Search for the cell housing the specified text and yield its [x, y] center coordinate. 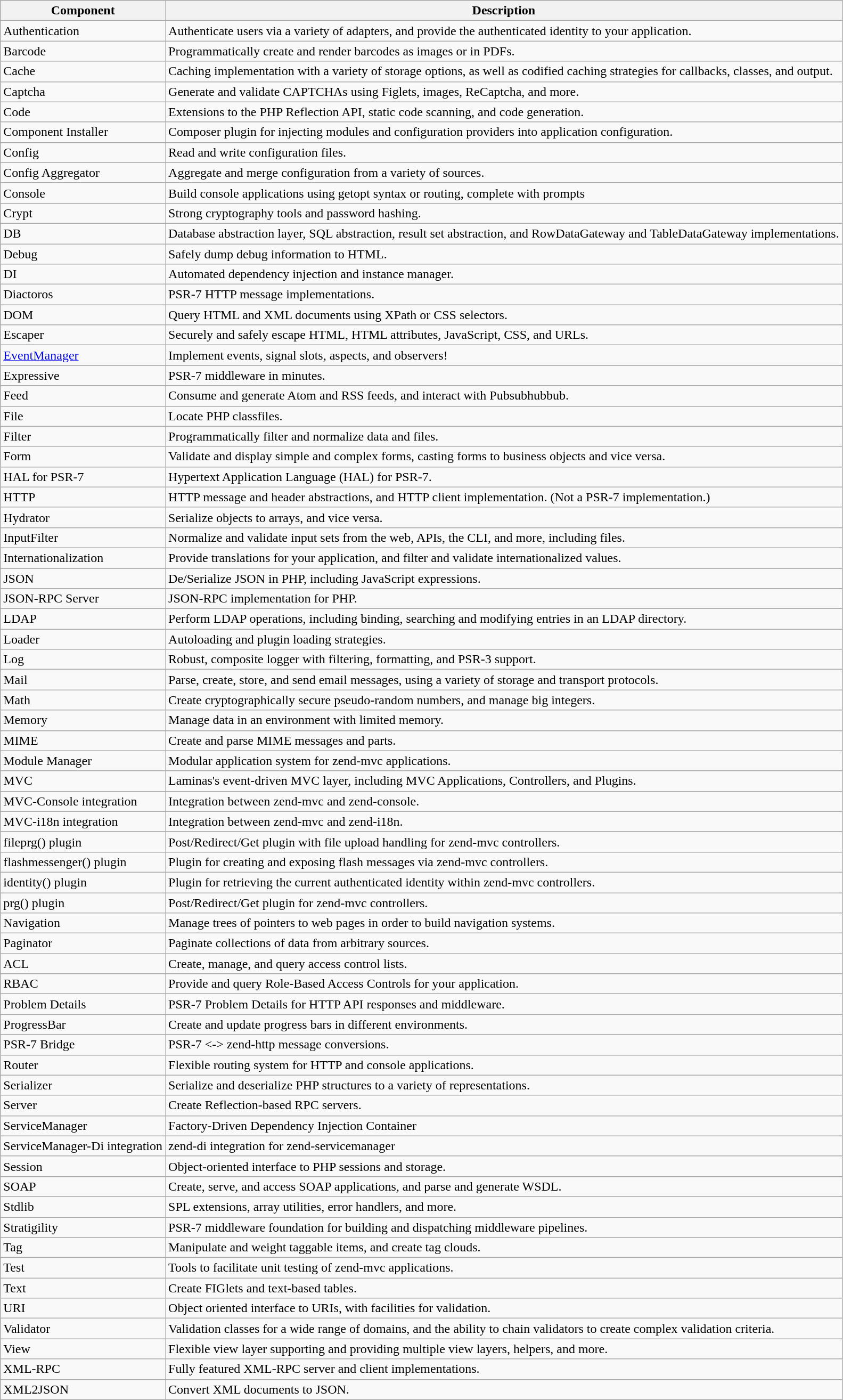
Create and parse MIME messages and parts. [504, 740]
SPL extensions, array utilities, error handlers, and more. [504, 1207]
Tools to facilitate unit testing of zend-mvc applications. [504, 1268]
prg() plugin [83, 903]
PSR-7 HTTP message implementations. [504, 295]
Post/Redirect/Get plugin for zend-mvc controllers. [504, 903]
Create Reflection-based RPC servers. [504, 1105]
Programmatically create and render barcodes as images or in PDFs. [504, 51]
Object oriented interface to URIs, with facilities for validation. [504, 1308]
Stratigility [83, 1227]
Manipulate and weight taggable items, and create tag clouds. [504, 1248]
Description [504, 11]
Perform LDAP operations, including binding, searching and modifying entries in an LDAP directory. [504, 619]
Crypt [83, 213]
Flexible routing system for HTTP and console applications. [504, 1065]
Authenticate users via a variety of adapters, and provide the authenticated identity to your application. [504, 31]
Read and write configuration files. [504, 152]
Authentication [83, 31]
Locate PHP classfiles. [504, 416]
PSR-7 middleware foundation for building and dispatching middleware pipelines. [504, 1227]
Component [83, 11]
Extensions to the PHP Reflection API, static code scanning, and code generation. [504, 112]
Programmatically filter and normalize data and files. [504, 436]
LDAP [83, 619]
Validation classes for a wide range of domains, and the ability to chain validators to create complex validation criteria. [504, 1329]
flashmessenger() plugin [83, 862]
DOM [83, 315]
Manage data in an environment with limited memory. [504, 720]
PSR-7 Problem Details for HTTP API responses and middleware. [504, 1004]
Math [83, 700]
Implement events, signal slots, aspects, and observers! [504, 355]
Validate and display simple and complex forms, casting forms to business objects and vice versa. [504, 457]
Create, serve, and access SOAP applications, and parse and generate WSDL. [504, 1186]
Router [83, 1065]
SOAP [83, 1186]
Flexible view layer supporting and providing multiple view layers, helpers, and more. [504, 1349]
Memory [83, 720]
Escaper [83, 335]
Internationalization [83, 558]
fileprg() plugin [83, 842]
Factory-Driven Dependency Injection Container [504, 1126]
De/Serialize JSON in PHP, including JavaScript expressions. [504, 578]
Config [83, 152]
Navigation [83, 923]
Provide translations for your application, and filter and validate internationalized values. [504, 558]
Feed [83, 396]
DB [83, 233]
MVC-Console integration [83, 801]
Automated dependency injection and instance manager. [504, 274]
Post/Redirect/Get plugin with file upload handling for zend-mvc controllers. [504, 842]
Robust, composite logger with filtering, formatting, and PSR-3 support. [504, 660]
Expressive [83, 376]
XML2JSON [83, 1389]
Filter [83, 436]
Object-oriented interface to PHP sessions and storage. [504, 1166]
Fully featured XML-RPC server and client implementations. [504, 1369]
Code [83, 112]
Server [83, 1105]
MIME [83, 740]
EventManager [83, 355]
JSON-RPC Server [83, 599]
Console [83, 193]
ProgressBar [83, 1024]
File [83, 416]
Modular application system for zend-mvc applications. [504, 761]
Create FIGlets and text-based tables. [504, 1288]
Create, manage, and query access control lists. [504, 964]
MVC-i18n integration [83, 821]
Strong cryptography tools and password hashing. [504, 213]
Component Installer [83, 132]
ServiceManager-Di integration [83, 1146]
Autoloading and plugin loading strategies. [504, 639]
Cache [83, 71]
URI [83, 1308]
PSR-7 <-> zend-http message conversions. [504, 1045]
Validator [83, 1329]
Plugin for retrieving the current authenticated identity within zend-mvc controllers. [504, 882]
Build console applications using getopt syntax or routing, complete with prompts [504, 193]
Integration between zend-mvc and zend-console. [504, 801]
HTTP message and header abstractions, and HTTP client implementation. (Not a PSR-7 implementation.) [504, 497]
Problem Details [83, 1004]
HAL for PSR-7 [83, 477]
Generate and validate CAPTCHAs using Figlets, images, ReCaptcha, and more. [504, 92]
Caching implementation with a variety of storage options, as well as codified caching strategies for callbacks, classes, and output. [504, 71]
Barcode [83, 51]
Paginate collections of data from arbitrary sources. [504, 943]
Convert XML documents to JSON. [504, 1389]
PSR-7 Bridge [83, 1045]
Module Manager [83, 761]
PSR-7 middleware in minutes. [504, 376]
ServiceManager [83, 1126]
MVC [83, 781]
Composer plugin for injecting modules and configuration providers into application configuration. [504, 132]
Create cryptographically secure pseudo-random numbers, and manage big integers. [504, 700]
Safely dump debug information to HTML. [504, 254]
Plugin for creating and exposing flash messages via zend-mvc controllers. [504, 862]
Normalize and validate input sets from the web, APIs, the CLI, and more, including files. [504, 538]
Diactoros [83, 295]
Debug [83, 254]
identity() plugin [83, 882]
Parse, create, store, and send email messages, using a variety of storage and transport protocols. [504, 680]
Config Aggregator [83, 173]
Log [83, 660]
Provide and query Role-Based Access Controls for your application. [504, 984]
Query HTML and XML documents using XPath or CSS selectors. [504, 315]
Hypertext Application Language (HAL) for PSR-7. [504, 477]
Integration between zend-mvc and zend-i18n. [504, 821]
Serializer [83, 1085]
Laminas's event-driven MVC layer, including MVC Applications, Controllers, and Plugins. [504, 781]
XML-RPC [83, 1369]
Manage trees of pointers to web pages in order to build navigation systems. [504, 923]
Securely and safely escape HTML, HTML attributes, JavaScript, CSS, and URLs. [504, 335]
Test [83, 1268]
HTTP [83, 497]
RBAC [83, 984]
Text [83, 1288]
Hydrator [83, 517]
Aggregate and merge configuration from a variety of sources. [504, 173]
ACL [83, 964]
JSON-RPC implementation for PHP. [504, 599]
DI [83, 274]
Create and update progress bars in different environments. [504, 1024]
Stdlib [83, 1207]
Session [83, 1166]
InputFilter [83, 538]
Loader [83, 639]
Consume and generate Atom and RSS feeds, and interact with Pubsubhubbub. [504, 396]
Mail [83, 680]
Paginator [83, 943]
JSON [83, 578]
Form [83, 457]
Tag [83, 1248]
Database abstraction layer, SQL abstraction, result set abstraction, and RowDataGateway and TableDataGateway implementations. [504, 233]
Serialize objects to arrays, and vice versa. [504, 517]
View [83, 1349]
Captcha [83, 92]
zend-di integration for zend-servicemanager [504, 1146]
Serialize and deserialize PHP structures to a variety of representations. [504, 1085]
